Pinpoint the cell where the given text exists, returning its [x, y] midpoint coordinate. 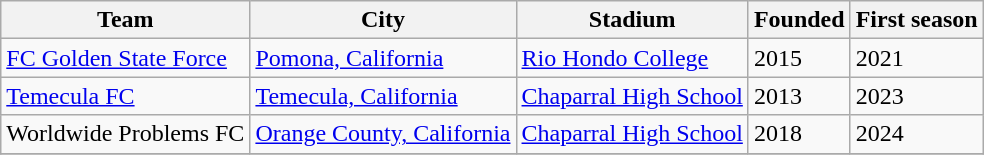
Stadium [632, 20]
Temecula FC [126, 96]
Pomona, California [383, 58]
First season [916, 20]
Founded [799, 20]
Orange County, California [383, 134]
2024 [916, 134]
2023 [916, 96]
2018 [799, 134]
Team [126, 20]
City [383, 20]
FC Golden State Force [126, 58]
2021 [916, 58]
Rio Hondo College [632, 58]
2013 [799, 96]
2015 [799, 58]
Worldwide Problems FC [126, 134]
Temecula, California [383, 96]
